Determine the (x, y) coordinate at the center of the cell enclosing the given text.  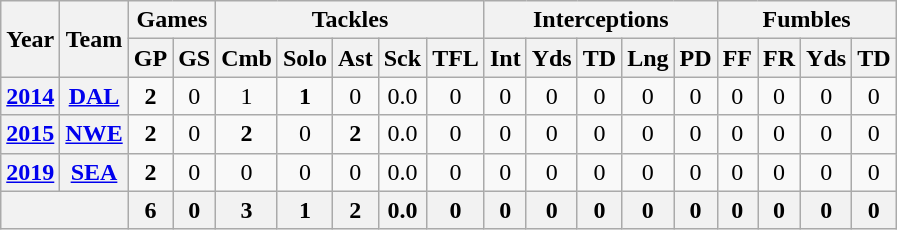
Ast (356, 58)
SEA (94, 172)
GS (194, 58)
Year (30, 39)
NWE (94, 134)
2015 (30, 134)
Cmb (247, 58)
Team (94, 39)
FF (737, 58)
Interceptions (600, 20)
DAL (94, 96)
GP (150, 58)
6 (150, 210)
Lng (648, 58)
2014 (30, 96)
Sck (402, 58)
PD (696, 58)
FR (780, 58)
TFL (456, 58)
Solo (304, 58)
Tackles (350, 20)
3 (247, 210)
Int (505, 58)
Fumbles (806, 20)
Games (172, 20)
2019 (30, 172)
